Return the [X, Y] coordinate for the center point of the cell that contains the specified text.  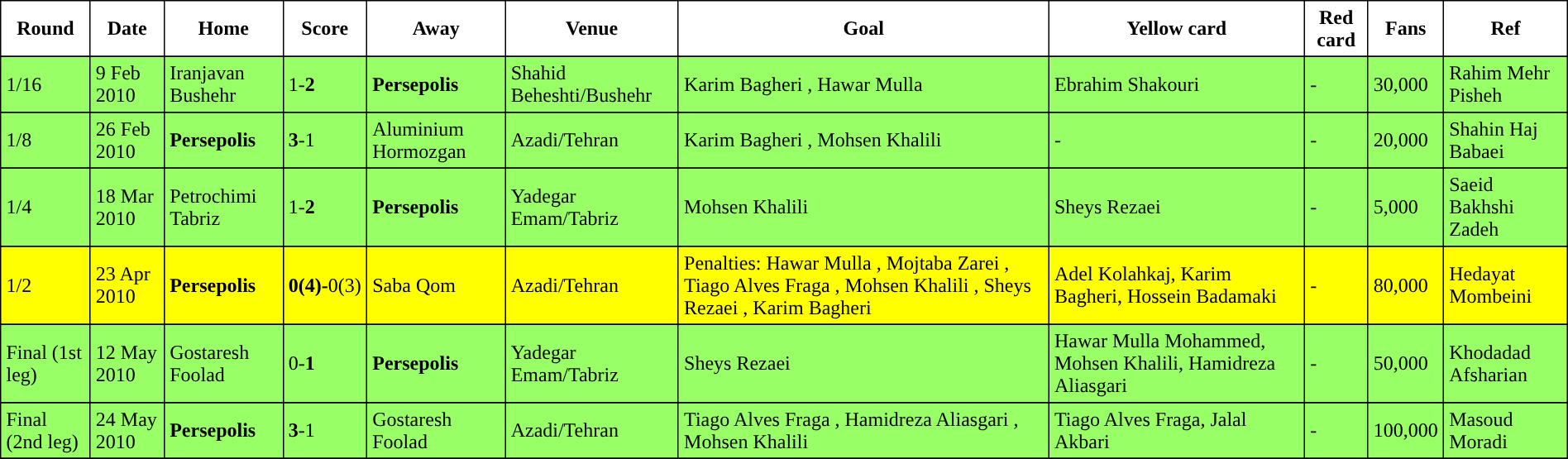
Score [324, 29]
Tiago Alves Fraga , Hamidreza Aliasgari , Mohsen Khalili [863, 431]
9 Feb 2010 [127, 84]
50,000 [1406, 363]
30,000 [1406, 84]
0(4)-0(3) [324, 285]
Away [437, 29]
Final (1st leg) [45, 363]
Venue [592, 29]
26 Feb 2010 [127, 141]
18 Mar 2010 [127, 207]
24 May 2010 [127, 431]
Karim Bagheri , Mohsen Khalili [863, 141]
1/16 [45, 84]
Ebrahim Shakouri [1176, 84]
Final (2nd leg) [45, 431]
100,000 [1406, 431]
Masoud Moradi [1506, 431]
80,000 [1406, 285]
23 Apr 2010 [127, 285]
Fans [1406, 29]
Karim Bagheri , Hawar Mulla [863, 84]
Penalties: Hawar Mulla , Mojtaba Zarei , Tiago Alves Fraga , Mohsen Khalili , Sheys Rezaei , Karim Bagheri [863, 285]
1/8 [45, 141]
Adel Kolahkaj, Karim Bagheri, Hossein Badamaki [1176, 285]
Date [127, 29]
Saeid Bakhshi Zadeh [1506, 207]
Ref [1506, 29]
Red card [1336, 29]
Shahid Beheshti/Bushehr [592, 84]
Saba Qom [437, 285]
1/2 [45, 285]
5,000 [1406, 207]
Yellow card [1176, 29]
0-1 [324, 363]
20,000 [1406, 141]
Hedayat Mombeini [1506, 285]
Hawar Mulla Mohammed, Mohsen Khalili, Hamidreza Aliasgari [1176, 363]
1/4 [45, 207]
12 May 2010 [127, 363]
Aluminium Hormozgan [437, 141]
Home [223, 29]
Rahim Mehr Pisheh [1506, 84]
Iranjavan Bushehr [223, 84]
Khodadad Afsharian [1506, 363]
Round [45, 29]
Shahin Haj Babaei [1506, 141]
Mohsen Khalili [863, 207]
Tiago Alves Fraga, Jalal Akbari [1176, 431]
Goal [863, 29]
Petrochimi Tabriz [223, 207]
